Pinpoint the cell where the given text exists, returning its (X, Y) midpoint coordinate. 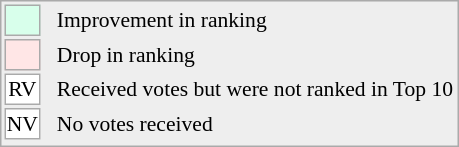
NV (22, 124)
Drop in ranking (254, 55)
No votes received (254, 124)
Received votes but were not ranked in Top 10 (254, 90)
RV (22, 90)
Improvement in ranking (254, 20)
